Capture the cell that displays the provided text and extract its [x, y] central coordinate. 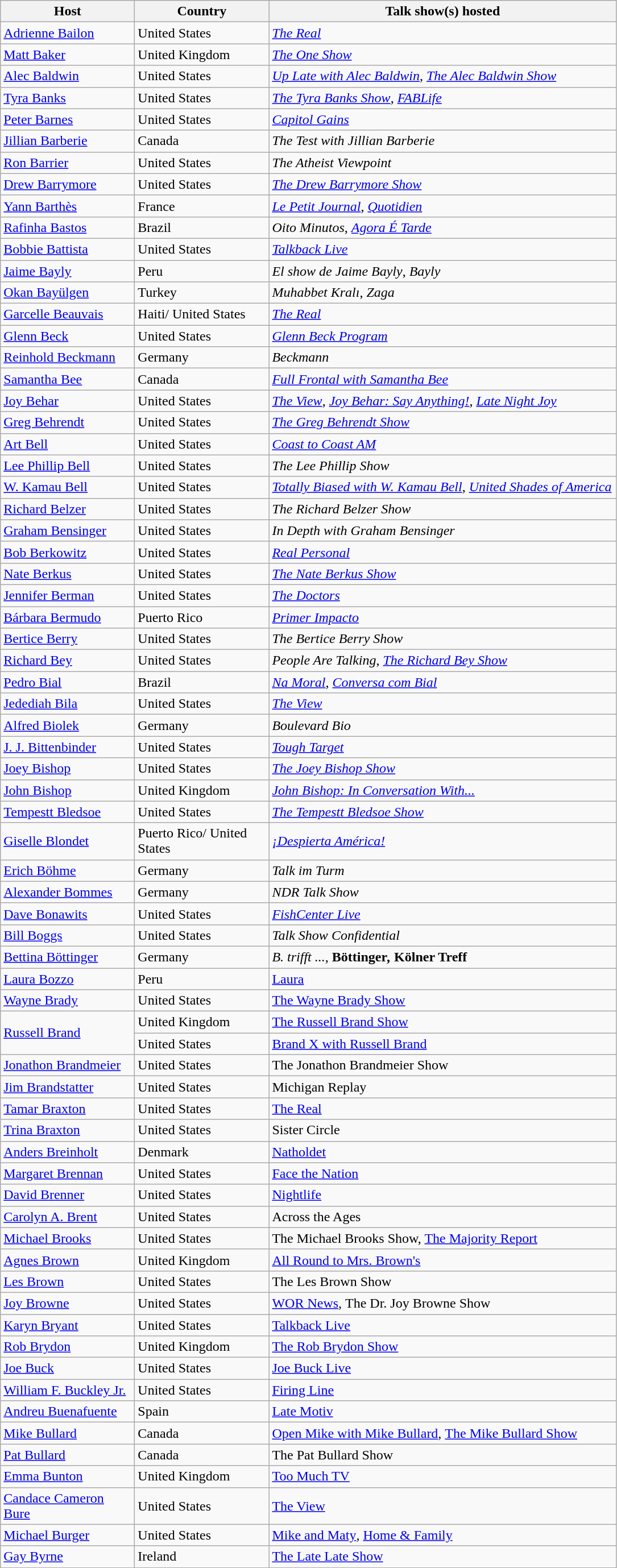
Wayne Brady [68, 1001]
FishCenter Live [442, 914]
Michael Burger [68, 1535]
Dave Bonawits [68, 914]
¡Despierta América! [442, 841]
Glenn Beck Program [442, 336]
Host [68, 11]
Joe Buck [68, 1368]
Bárbara Bermudo [68, 617]
Late Motiv [442, 1412]
Okan Bayülgen [68, 293]
Too Much TV [442, 1476]
Haiti/ United States [202, 314]
The Tyra Banks Show, FABLife [442, 98]
Erich Böhme [68, 870]
The Jonathon Brandmeier Show [442, 1065]
Talk Show Confidential [442, 935]
John Bishop: In Conversation With... [442, 790]
Across the Ages [442, 1217]
Graham Bensinger [68, 530]
Michigan Replay [442, 1087]
Na Moral, Conversa com Bial [442, 682]
Laura Bozzo [68, 978]
Denmark [202, 1152]
Michael Brooks [68, 1238]
Natholdet [442, 1152]
Alexander Bommes [68, 892]
Real Personal [442, 552]
Beckmann [442, 358]
The Tempestt Bledsoe Show [442, 812]
Le Petit Journal, Quotidien [442, 206]
Trina Braxton [68, 1130]
Greg Behrendt [68, 422]
Bobbie Battista [68, 249]
Coast to Coast AM [442, 444]
Gay Byrne [68, 1557]
Bob Berkowitz [68, 552]
The View, Joy Behar: Say Anything!, Late Night Joy [442, 401]
Mike Bullard [68, 1433]
Jedediah Bila [68, 704]
People Are Talking, The Richard Bey Show [442, 661]
J. J. Bittenbinder [68, 747]
The Greg Behrendt Show [442, 422]
Capitol Gains [442, 119]
Nightlife [442, 1195]
Andreu Buenafuente [68, 1412]
Reinhold Beckmann [68, 358]
Jennifer Berman [68, 595]
The Lee Phillip Show [442, 466]
Bertice Berry [68, 639]
W. Kamau Bell [68, 487]
Boulevard Bio [442, 725]
The Rob Brydon Show [442, 1347]
Tyra Banks [68, 98]
The Russell Brand Show [442, 1022]
Adrienne Bailon [68, 33]
Country [202, 11]
Puerto Rico/ United States [202, 841]
Glenn Beck [68, 336]
In Depth with Graham Bensinger [442, 530]
Alfred Biolek [68, 725]
Russell Brand [68, 1033]
The One Show [442, 55]
Up Late with Alec Baldwin, The Alec Baldwin Show [442, 76]
Alec Baldwin [68, 76]
Turkey [202, 293]
Lee Phillip Bell [68, 466]
The Bertice Berry Show [442, 639]
Les Brown [68, 1281]
Tough Target [442, 747]
Puerto Rico [202, 617]
All Round to Mrs. Brown's [442, 1260]
Open Mike with Mike Bullard, The Mike Bullard Show [442, 1433]
Nate Berkus [68, 574]
Joe Buck Live [442, 1368]
Candace Cameron Bure [68, 1505]
Pedro Bial [68, 682]
Talk show(s) hosted [442, 11]
Joy Browne [68, 1303]
Bill Boggs [68, 935]
Rafinha Bastos [68, 227]
Primer Impacto [442, 617]
Richard Belzer [68, 509]
Margaret Brennan [68, 1173]
Talk im Turm [442, 870]
Drew Barrymore [68, 184]
The Michael Brooks Show, The Majority Report [442, 1238]
Joy Behar [68, 401]
Spain [202, 1412]
Mike and Maty, Home & Family [442, 1535]
Samantha Bee [68, 379]
Jim Brandstatter [68, 1087]
Art Bell [68, 444]
Bettina Böttinger [68, 957]
The Drew Barrymore Show [442, 184]
The Test with Jillian Barberie [442, 141]
France [202, 206]
Karyn Bryant [68, 1325]
Ireland [202, 1557]
Pat Bullard [68, 1455]
Totally Biased with W. Kamau Bell, United Shades of America [442, 487]
Peter Barnes [68, 119]
WOR News, The Dr. Joy Browne Show [442, 1303]
John Bishop [68, 790]
Ron Barrier [68, 163]
Rob Brydon [68, 1347]
Carolyn A. Brent [68, 1217]
Jonathon Brandmeier [68, 1065]
Tamar Braxton [68, 1109]
The Atheist Viewpoint [442, 163]
El show de Jaime Bayly, Bayly [442, 271]
Anders Breinholt [68, 1152]
Jillian Barberie [68, 141]
The Les Brown Show [442, 1281]
The Joey Bishop Show [442, 769]
The Nate Berkus Show [442, 574]
Garcelle Beauvais [68, 314]
The Richard Belzer Show [442, 509]
Firing Line [442, 1390]
Jaime Bayly [68, 271]
Muhabbet Kralı, Zaga [442, 293]
The Wayne Brady Show [442, 1001]
Brand X with Russell Brand [442, 1044]
Oito Minutos, Agora É Tarde [442, 227]
Sister Circle [442, 1130]
The Doctors [442, 595]
Tempestt Bledsoe [68, 812]
Full Frontal with Samantha Bee [442, 379]
Richard Bey [68, 661]
Matt Baker [68, 55]
The Pat Bullard Show [442, 1455]
The Late Late Show [442, 1557]
Face the Nation [442, 1173]
NDR Talk Show [442, 892]
Laura [442, 978]
Joey Bishop [68, 769]
Yann Barthès [68, 206]
Agnes Brown [68, 1260]
Giselle Blondet [68, 841]
B. trifft ..., Böttinger, Kölner Treff [442, 957]
David Brenner [68, 1195]
William F. Buckley Jr. [68, 1390]
Emma Bunton [68, 1476]
